Detect which cell encompasses the target text, then output its (x, y) center coordinate. 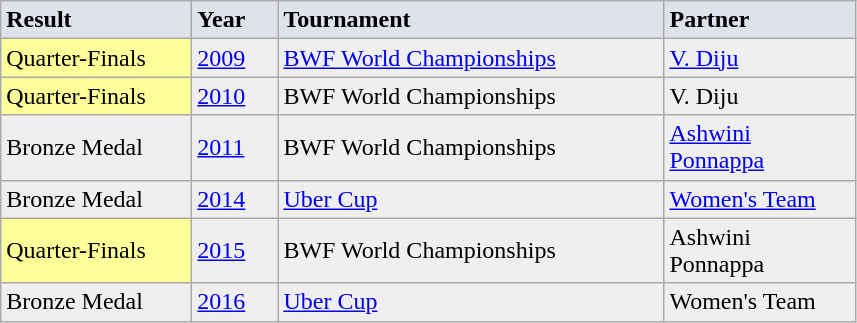
2011 (235, 148)
Result (96, 20)
2016 (235, 302)
Year (235, 20)
2010 (235, 96)
2015 (235, 250)
Partner (760, 20)
2014 (235, 199)
2009 (235, 58)
Tournament (471, 20)
